From the cell containing the given text, extract its center point as [X, Y] coordinate. 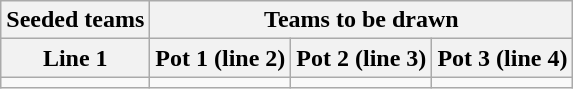
Seeded teams [76, 20]
Pot 1 (line 2) [220, 58]
Pot 3 (line 4) [502, 58]
Pot 2 (line 3) [362, 58]
Line 1 [76, 58]
Teams to be drawn [362, 20]
